Detect which cell encompasses the target text, then output its (X, Y) center coordinate. 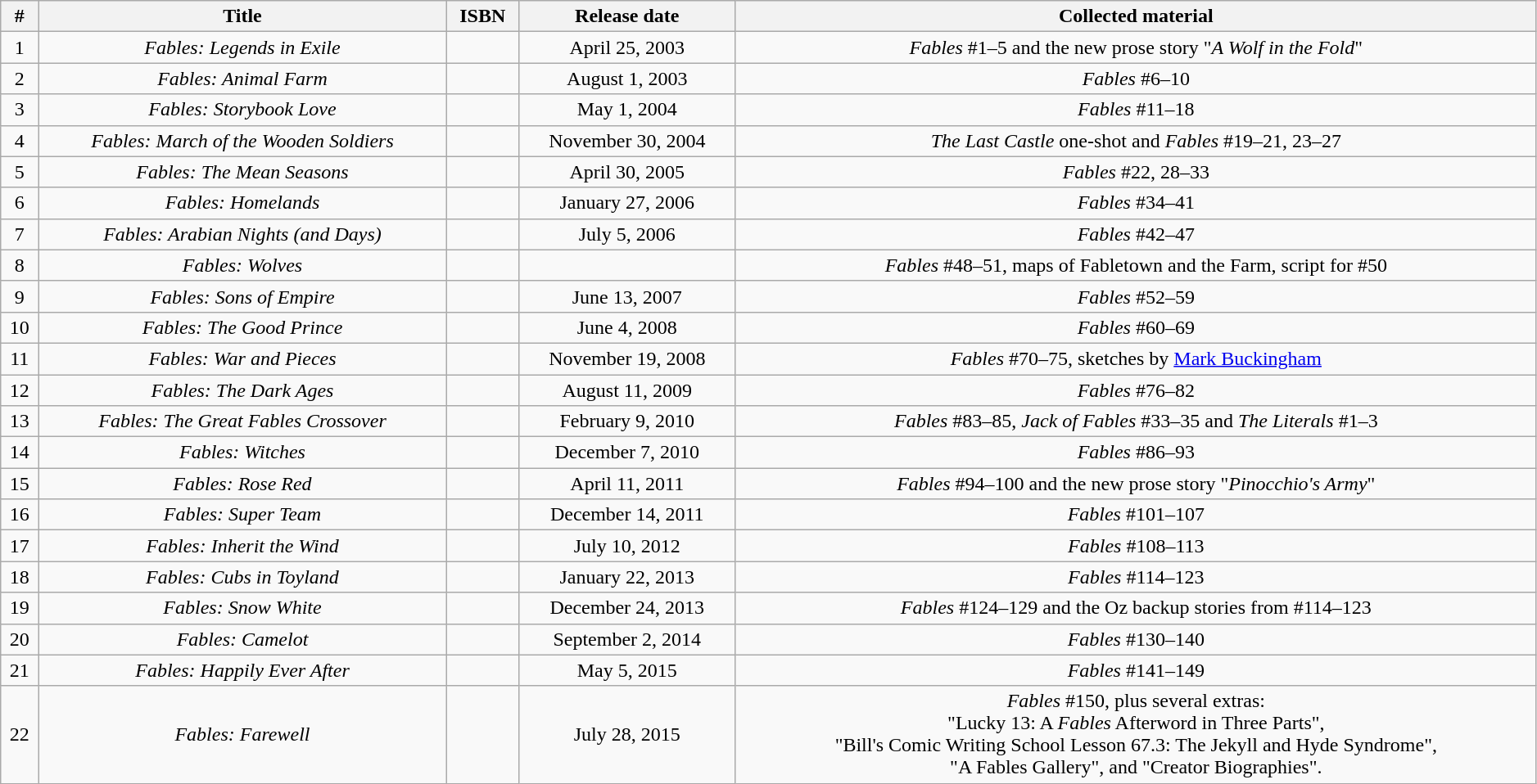
January 27, 2006 (627, 203)
Fables #130–140 (1136, 639)
Fables: The Mean Seasons (242, 172)
June 13, 2007 (627, 296)
April 11, 2011 (627, 484)
February 9, 2010 (627, 421)
4 (20, 141)
Collected material (1136, 16)
Fables #114–123 (1136, 577)
December 24, 2013 (627, 608)
Fables: Wolves (242, 265)
6 (20, 203)
19 (20, 608)
Fables: Rose Red (242, 484)
August 1, 2003 (627, 79)
Fables: War and Pieces (242, 358)
Fables #83–85, Jack of Fables #33–35 and The Literals #1–3 (1136, 421)
August 11, 2009 (627, 390)
April 30, 2005 (627, 172)
The Last Castle one-shot and Fables #19–21, 23–27 (1136, 141)
Fables: Witches (242, 453)
7 (20, 234)
2 (20, 79)
May 1, 2004 (627, 110)
Fables: Farewell (242, 735)
ISBN (482, 16)
Title (242, 16)
21 (20, 670)
1 (20, 47)
10 (20, 327)
Fables #141–149 (1136, 670)
12 (20, 390)
Fables: Homelands (242, 203)
September 2, 2014 (627, 639)
Fables #22, 28–33 (1136, 172)
Fables: Arabian Nights (and Days) (242, 234)
Fables: Storybook Love (242, 110)
18 (20, 577)
22 (20, 735)
November 19, 2008 (627, 358)
Fables #70–75, sketches by Mark Buckingham (1136, 358)
14 (20, 453)
Fables: Cubs in Toyland (242, 577)
Fables: The Great Fables Crossover (242, 421)
July 5, 2006 (627, 234)
November 30, 2004 (627, 141)
13 (20, 421)
Fables: Super Team (242, 515)
July 28, 2015 (627, 735)
Fables: Camelot (242, 639)
Fables #86–93 (1136, 453)
16 (20, 515)
December 7, 2010 (627, 453)
# (20, 16)
20 (20, 639)
Fables #1–5 and the new prose story "A Wolf in the Fold" (1136, 47)
Fables: Happily Ever After (242, 670)
June 4, 2008 (627, 327)
15 (20, 484)
5 (20, 172)
17 (20, 546)
Fables: Inherit the Wind (242, 546)
Fables #48–51, maps of Fabletown and the Farm, script for #50 (1136, 265)
Fables: Animal Farm (242, 79)
8 (20, 265)
11 (20, 358)
May 5, 2015 (627, 670)
Fables #52–59 (1136, 296)
Fables #124–129 and the Oz backup stories from #114–123 (1136, 608)
Fables: The Good Prince (242, 327)
Fables: The Dark Ages (242, 390)
Fables #11–18 (1136, 110)
Fables #6–10 (1136, 79)
Release date (627, 16)
Fables: Snow White (242, 608)
Fables #60–69 (1136, 327)
Fables #76–82 (1136, 390)
Fables: Sons of Empire (242, 296)
3 (20, 110)
Fables #101–107 (1136, 515)
Fables: Legends in Exile (242, 47)
December 14, 2011 (627, 515)
January 22, 2013 (627, 577)
Fables #34–41 (1136, 203)
Fables #94–100 and the new prose story "Pinocchio's Army" (1136, 484)
Fables #42–47 (1136, 234)
April 25, 2003 (627, 47)
Fables #108–113 (1136, 546)
9 (20, 296)
Fables: March of the Wooden Soldiers (242, 141)
July 10, 2012 (627, 546)
